Return the [x, y] coordinate for the center point of the cell that contains the specified text.  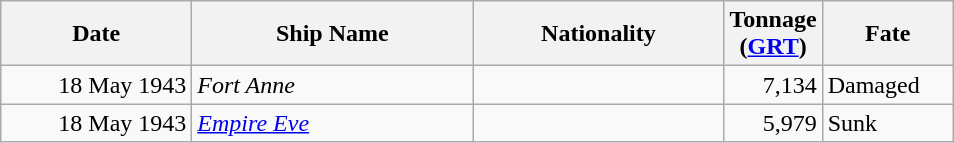
Ship Name [332, 34]
Fate [888, 34]
7,134 [773, 85]
Date [96, 34]
Tonnage(GRT) [773, 34]
5,979 [773, 123]
Sunk [888, 123]
Fort Anne [332, 85]
Damaged [888, 85]
Empire Eve [332, 123]
Nationality [598, 34]
